Provide the [X, Y] coordinate of the cell's center where the given text is located.  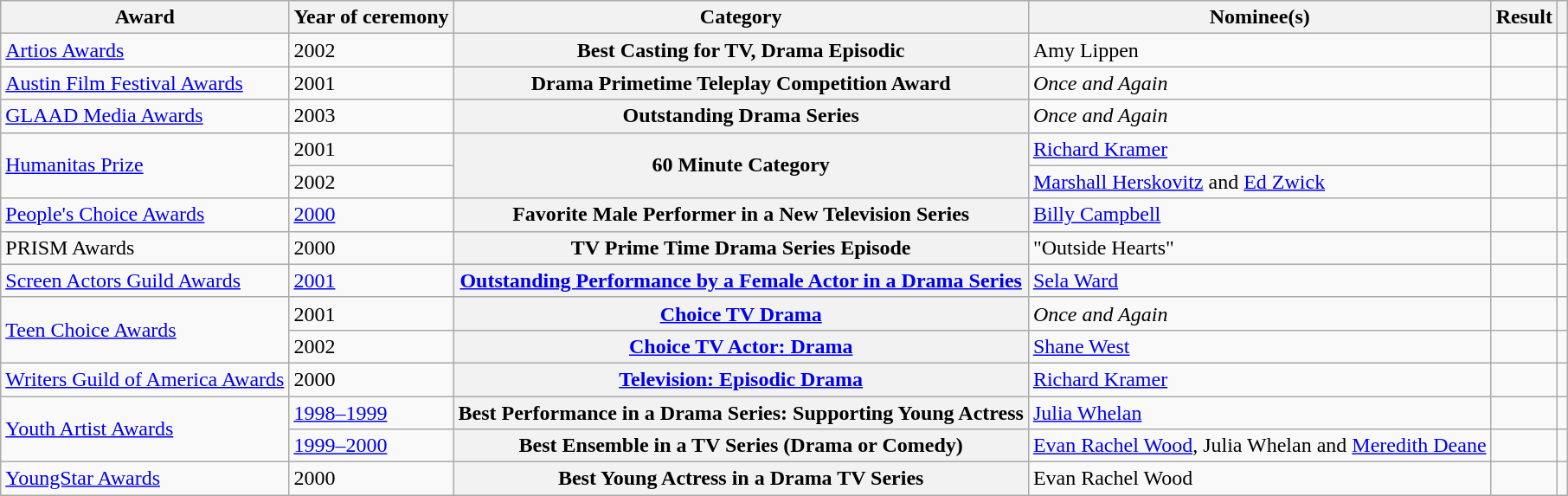
Outstanding Performance by a Female Actor in a Drama Series [741, 280]
Humanitas Prize [145, 165]
People's Choice Awards [145, 215]
Drama Primetime Teleplay Competition Award [741, 83]
2003 [371, 116]
Evan Rachel Wood [1260, 479]
Nominee(s) [1260, 17]
Billy Campbell [1260, 215]
Amy Lippen [1260, 50]
Best Ensemble in a TV Series (Drama or Comedy) [741, 446]
Youth Artist Awards [145, 429]
Marshall Herskovitz and Ed Zwick [1260, 182]
60 Minute Category [741, 165]
"Outside Hearts" [1260, 248]
PRISM Awards [145, 248]
Evan Rachel Wood, Julia Whelan and Meredith Deane [1260, 446]
1999–2000 [371, 446]
Screen Actors Guild Awards [145, 280]
Result [1524, 17]
Best Young Actress in a Drama TV Series [741, 479]
Favorite Male Performer in a New Television Series [741, 215]
Shane West [1260, 346]
Teen Choice Awards [145, 330]
Best Performance in a Drama Series: Supporting Young Actress [741, 413]
TV Prime Time Drama Series Episode [741, 248]
Year of ceremony [371, 17]
Writers Guild of America Awards [145, 379]
YoungStar Awards [145, 479]
Austin Film Festival Awards [145, 83]
Award [145, 17]
Television: Episodic Drama [741, 379]
Choice TV Actor: Drama [741, 346]
Choice TV Drama [741, 313]
Sela Ward [1260, 280]
Category [741, 17]
GLAAD Media Awards [145, 116]
Best Casting for TV, Drama Episodic [741, 50]
1998–1999 [371, 413]
Julia Whelan [1260, 413]
Artios Awards [145, 50]
Outstanding Drama Series [741, 116]
